Return (X, Y) of the center of cell containing provided text 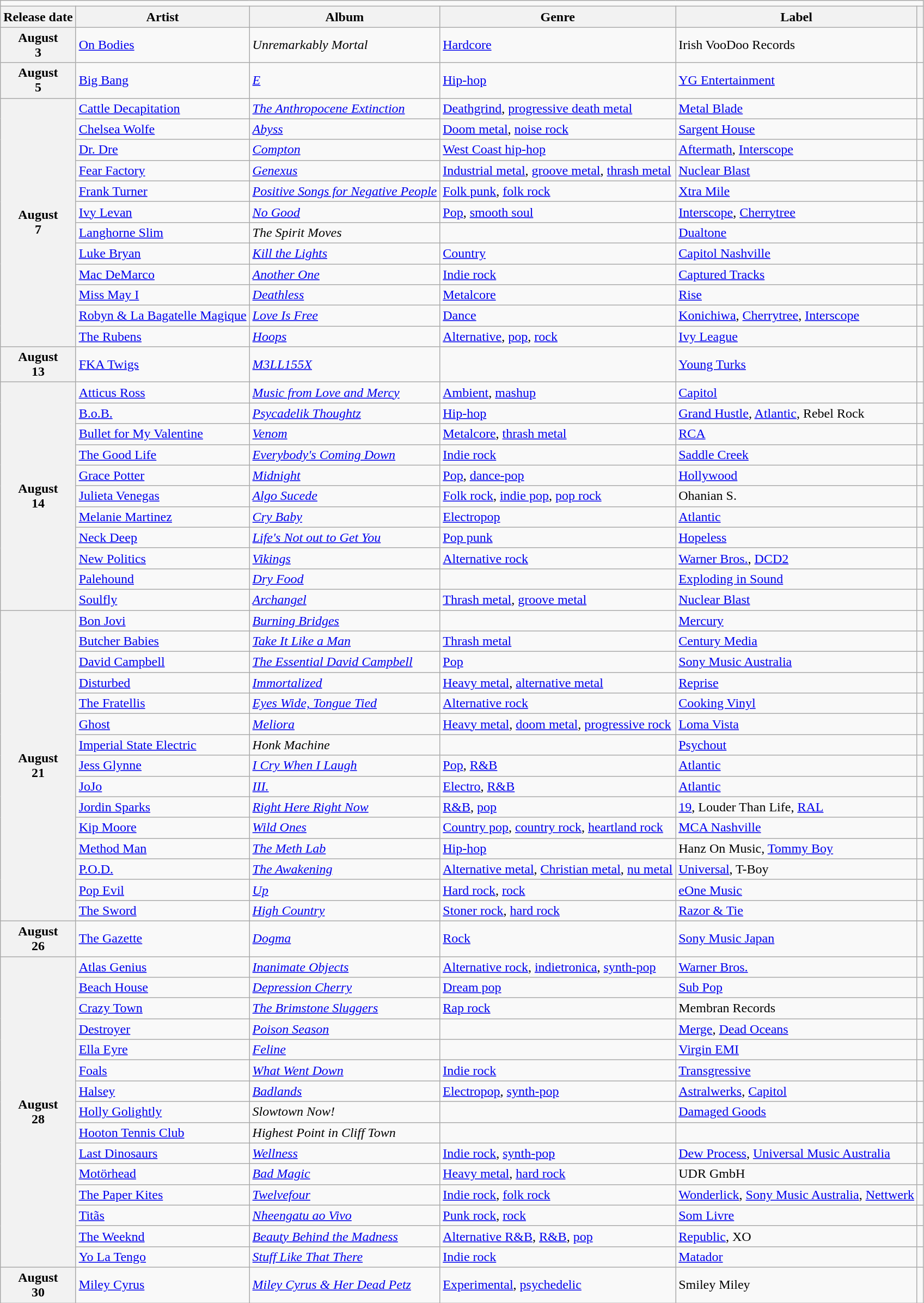
Up (345, 890)
Doom metal, noise rock (558, 129)
Palehound (162, 579)
Algo Sucede (345, 496)
Poison Season (345, 1029)
Wonderlick, Sony Music Australia, Nettwerk (797, 1195)
Republic, XO (797, 1236)
Damaged Goods (797, 1112)
Hooton Tennis Club (162, 1133)
Kip Moore (162, 828)
Release date (38, 17)
David Campbell (162, 662)
The Spirit Moves (345, 233)
High Country (345, 910)
Butcher Babies (162, 641)
JoJo (162, 786)
Rise (797, 295)
Hollywood (797, 475)
Abyss (345, 129)
Vikings (345, 558)
Dogma (345, 939)
Nheengatu ao Vivo (345, 1215)
Bon Jovi (162, 620)
Soulfly (162, 599)
Venom (345, 434)
Capitol Nashville (797, 253)
Titãs (162, 1215)
Grace Potter (162, 475)
August7 (38, 222)
Stuff Like That There (345, 1257)
What Went Down (345, 1070)
Depression Cherry (345, 988)
Right Here Right Now (345, 807)
The Weeknd (162, 1236)
Dance (558, 316)
Warner Bros. (797, 966)
Foals (162, 1070)
Immortalized (345, 683)
Neck Deep (162, 537)
On Bodies (162, 45)
I Cry When I Laugh (345, 766)
Luke Bryan (162, 253)
The Awakening (345, 869)
Genexus (345, 170)
Psycadelik Thoughtz (345, 413)
Take It Like a Man (345, 641)
Indie rock, synth-pop (558, 1153)
Inanimate Objects (345, 966)
Alternative, pop, rock (558, 337)
Burning Bridges (345, 620)
Captured Tracks (797, 274)
Halsey (162, 1091)
Eyes Wide, Tongue Tied (345, 704)
Jordin Sparks (162, 807)
Cry Baby (345, 517)
Industrial metal, groove metal, thrash metal (558, 170)
Exploding in Sound (797, 579)
Heavy metal, alternative metal (558, 683)
Kill the Lights (345, 253)
Sony Music Australia (797, 662)
Pop, R&B (558, 766)
Metal Blade (797, 108)
Miley Cyrus (162, 1285)
Disturbed (162, 683)
Wellness (345, 1153)
Ivy League (797, 337)
Mercury (797, 620)
Astralwerks, Capitol (797, 1091)
Transgressive (797, 1070)
Warner Bros., DCD2 (797, 558)
The Gazette (162, 939)
Twelvefour (345, 1195)
E (345, 81)
Indie rock, folk rock (558, 1195)
RCA (797, 434)
Folk punk, folk rock (558, 191)
FKA Twigs (162, 365)
Pop punk (558, 537)
Rock (558, 939)
August28 (38, 1112)
Grand Hustle, Atlantic, Rebel Rock (797, 413)
August3 (38, 45)
19, Louder Than Life, RAL (797, 807)
Another One (345, 274)
West Coast hip-hop (558, 150)
Deathgrind, progressive death metal (558, 108)
Punk rock, rock (558, 1215)
Hanz On Music, Tommy Boy (797, 848)
MCA Nashville (797, 828)
Alternative metal, Christian metal, nu metal (558, 869)
Metalcore, thrash metal (558, 434)
B.o.B. (162, 413)
Reprise (797, 683)
Heavy metal, doom metal, progressive rock (558, 724)
Beauty Behind the Madness (345, 1236)
August5 (38, 81)
Beach House (162, 988)
August21 (38, 766)
Sargent House (797, 129)
Pop (558, 662)
Hard rock, rock (558, 890)
Ohanian S. (797, 496)
Langhorne Slim (162, 233)
Midnight (345, 475)
Compton (345, 150)
The Fratellis (162, 704)
Pop Evil (162, 890)
Psychout (797, 745)
The Anthropocene Extinction (345, 108)
Merge, Dead Oceans (797, 1029)
Dualtone (797, 233)
Unremarkably Mortal (345, 45)
The Sword (162, 910)
The Rubens (162, 337)
Meliora (345, 724)
Badlands (345, 1091)
Xtra Mile (797, 191)
Ella Eyre (162, 1050)
Hopeless (797, 537)
Virgin EMI (797, 1050)
Thrash metal, groove metal (558, 599)
Melanie Martinez (162, 517)
Big Bang (162, 81)
III. (345, 786)
August13 (38, 365)
Razor & Tie (797, 910)
Bad Magic (345, 1174)
Dream pop (558, 988)
Artist (162, 17)
Matador (797, 1257)
Interscope, Cherrytree (797, 212)
Loma Vista (797, 724)
Alternative R&B, R&B, pop (558, 1236)
Fear Factory (162, 170)
Deathless (345, 295)
R&B, pop (558, 807)
Rap rock (558, 1008)
Folk rock, indie pop, pop rock (558, 496)
Motörhead (162, 1174)
Sony Music Japan (797, 939)
Aftermath, Interscope (797, 150)
Electropop, synth-pop (558, 1091)
Positive Songs for Negative People (345, 191)
P.O.D. (162, 869)
Love Is Free (345, 316)
The Paper Kites (162, 1195)
The Good Life (162, 455)
Robyn & La Bagatelle Magique (162, 316)
Metalcore (558, 295)
Ghost (162, 724)
The Brimstone Sluggers (345, 1008)
August26 (38, 939)
Irish VooDoo Records (797, 45)
Last Dinosaurs (162, 1153)
Stoner rock, hard rock (558, 910)
eOne Music (797, 890)
Dew Process, Universal Music Australia (797, 1153)
Chelsea Wolfe (162, 129)
Archangel (345, 599)
UDR GmbH (797, 1174)
Miss May I (162, 295)
Universal, T-Boy (797, 869)
Genre (558, 17)
Label (797, 17)
Konichiwa, Cherrytree, Interscope (797, 316)
August30 (38, 1285)
Century Media (797, 641)
Method Man (162, 848)
August14 (38, 497)
Frank Turner (162, 191)
Honk Machine (345, 745)
Album (345, 17)
Holly Golightly (162, 1112)
Dry Food (345, 579)
Heavy metal, hard rock (558, 1174)
Atticus Ross (162, 393)
The Essential David Campbell (345, 662)
Music from Love and Mercy (345, 393)
Cattle Decapitation (162, 108)
YG Entertainment (797, 81)
Sub Pop (797, 988)
Young Turks (797, 365)
Ambient, mashup (558, 393)
Bullet for My Valentine (162, 434)
Thrash metal (558, 641)
Atlas Genius (162, 966)
Electropop (558, 517)
Feline (345, 1050)
Miley Cyrus & Her Dead Petz (345, 1285)
Saddle Creek (797, 455)
Slowtown Now! (345, 1112)
M3LL155X (345, 365)
Yo La Tengo (162, 1257)
Country pop, country rock, heartland rock (558, 828)
Som Livre (797, 1215)
Cooking Vinyl (797, 704)
Everybody's Coming Down (345, 455)
Pop, smooth soul (558, 212)
Smiley Miley (797, 1285)
The Meth Lab (345, 848)
Experimental, psychedelic (558, 1285)
Ivy Levan (162, 212)
Dr. Dre (162, 150)
Highest Point in Cliff Town (345, 1133)
Jess Glynne (162, 766)
Alternative rock, indietronica, synth-pop (558, 966)
Hardcore (558, 45)
Membran Records (797, 1008)
Destroyer (162, 1029)
Hoops (345, 337)
No Good (345, 212)
Pop, dance-pop (558, 475)
Life's Not out to Get You (345, 537)
Capitol (797, 393)
Wild Ones (345, 828)
Mac DeMarco (162, 274)
Julieta Venegas (162, 496)
Crazy Town (162, 1008)
New Politics (162, 558)
Imperial State Electric (162, 745)
Electro, R&B (558, 786)
Country (558, 253)
